Determine the [x, y] coordinate at the center of the cell enclosing the given text.  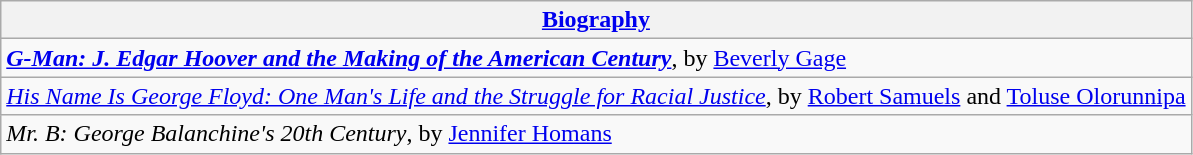
His Name Is George Floyd: One Man's Life and the Struggle for Racial Justice, by Robert Samuels and Toluse Olorunnipa [596, 96]
Biography [596, 20]
G-Man: J. Edgar Hoover and the Making of the American Century, by Beverly Gage [596, 58]
Mr. B: George Balanchine's 20th Century, by Jennifer Homans [596, 134]
